Identify which cell holds the provided text, then report its [x, y] central coordinate. 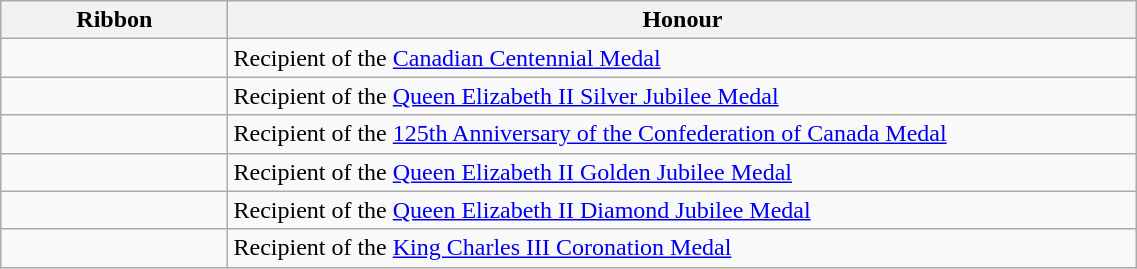
Recipient of the King Charles III Coronation Medal [682, 248]
Recipient of the Queen Elizabeth II Silver Jubilee Medal [682, 96]
Recipient of the Queen Elizabeth II Diamond Jubilee Medal [682, 210]
Recipient of the Queen Elizabeth II Golden Jubilee Medal [682, 172]
Recipient of the 125th Anniversary of the Confederation of Canada Medal [682, 134]
Honour [682, 20]
Ribbon [114, 20]
Recipient of the Canadian Centennial Medal [682, 58]
